Find where the given text appears and provide that cell's center as (X, Y) coordinate. 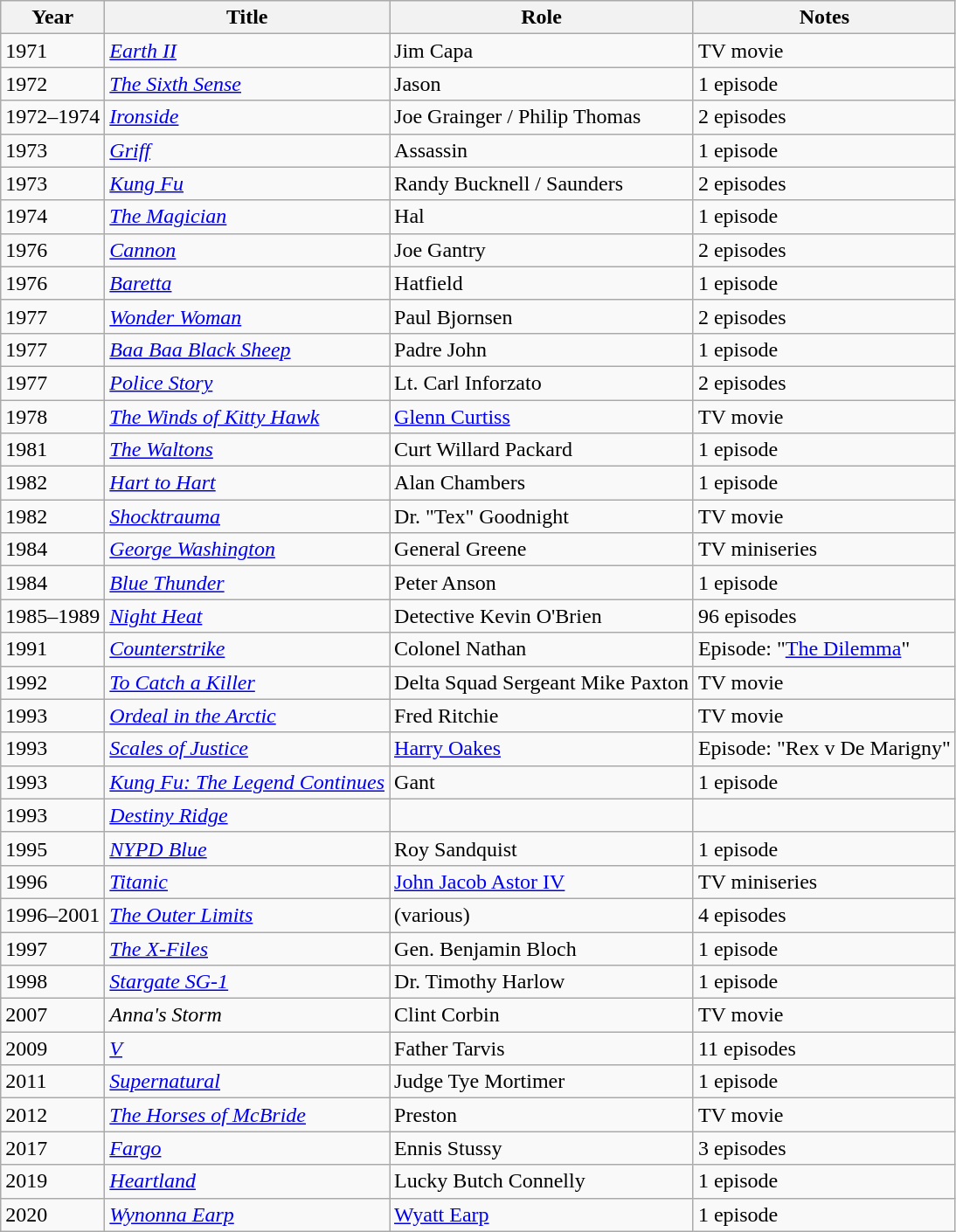
Preston (542, 1115)
2019 (52, 1181)
Clint Corbin (542, 1015)
Lucky Butch Connelly (542, 1181)
Hart to Hart (247, 483)
V (247, 1049)
Peter Anson (542, 583)
Titanic (247, 882)
Lt. Carl Inforzato (542, 383)
Glenn Curtiss (542, 417)
Notes (824, 17)
Hal (542, 217)
Destiny Ridge (247, 815)
96 episodes (824, 616)
1974 (52, 217)
Kung Fu: The Legend Continues (247, 782)
Cannon (247, 250)
Hatfield (542, 283)
Ordeal in the Arctic (247, 716)
1972–1974 (52, 117)
The Sixth Sense (247, 84)
General Greene (542, 550)
1985–1989 (52, 616)
Jim Capa (542, 51)
2017 (52, 1148)
1981 (52, 450)
1971 (52, 51)
Baretta (247, 283)
Scales of Justice (247, 749)
Colonel Nathan (542, 649)
Role (542, 17)
Randy Bucknell / Saunders (542, 183)
Padre John (542, 350)
The Winds of Kitty Hawk (247, 417)
Ennis Stussy (542, 1148)
Dr. Timothy Harlow (542, 982)
Police Story (247, 383)
John Jacob Astor IV (542, 882)
Gant (542, 782)
Wonder Woman (247, 316)
Jason (542, 84)
Episode: "Rex v De Marigny" (824, 749)
Father Tarvis (542, 1049)
George Washington (247, 550)
4 episodes (824, 915)
1992 (52, 682)
Delta Squad Sergeant Mike Paxton (542, 682)
Heartland (247, 1181)
Counterstrike (247, 649)
3 episodes (824, 1148)
Alan Chambers (542, 483)
Baa Baa Black Sheep (247, 350)
1996–2001 (52, 915)
Year (52, 17)
The Outer Limits (247, 915)
Roy Sandquist (542, 848)
1995 (52, 848)
1978 (52, 417)
1996 (52, 882)
NYPD Blue (247, 848)
Shocktrauma (247, 516)
2009 (52, 1049)
2020 (52, 1215)
Dr. "Tex" Goodnight (542, 516)
Fargo (247, 1148)
Paul Bjornsen (542, 316)
Curt Willard Packard (542, 450)
2007 (52, 1015)
(various) (542, 915)
Harry Oakes (542, 749)
Wyatt Earp (542, 1215)
1972 (52, 84)
The X-Files (247, 948)
Title (247, 17)
Joe Gantry (542, 250)
The Waltons (247, 450)
Gen. Benjamin Bloch (542, 948)
Night Heat (247, 616)
Griff (247, 150)
Episode: "The Dilemma" (824, 649)
Anna's Storm (247, 1015)
The Magician (247, 217)
Detective Kevin O'Brien (542, 616)
2011 (52, 1082)
11 episodes (824, 1049)
Joe Grainger / Philip Thomas (542, 117)
Wynonna Earp (247, 1215)
Fred Ritchie (542, 716)
1991 (52, 649)
Judge Tye Mortimer (542, 1082)
Assassin (542, 150)
Supernatural (247, 1082)
The Horses of McBride (247, 1115)
Blue Thunder (247, 583)
Earth II (247, 51)
To Catch a Killer (247, 682)
Ironside (247, 117)
1997 (52, 948)
2012 (52, 1115)
Kung Fu (247, 183)
1998 (52, 982)
Stargate SG-1 (247, 982)
